From the cell containing the given text, extract its center point as [x, y] coordinate. 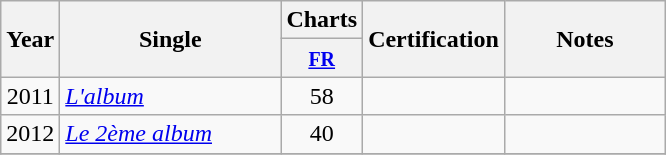
40 [322, 134]
FR [322, 58]
Certification [434, 39]
Le 2ème album [170, 134]
Year [30, 39]
L'album [170, 96]
Single [170, 39]
Charts [322, 20]
2011 [30, 96]
58 [322, 96]
2012 [30, 134]
Notes [584, 39]
